Detect which cell encompasses the target text, then output its (X, Y) center coordinate. 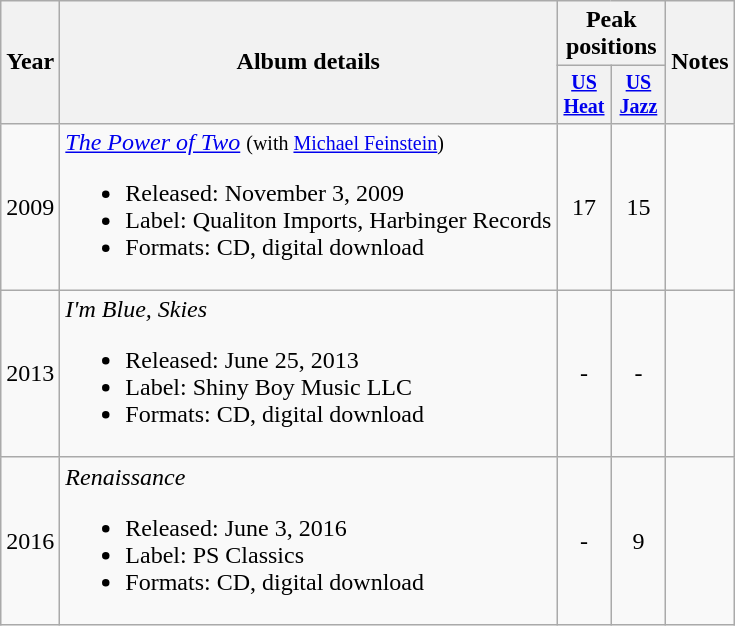
Peak positions (612, 34)
15 (638, 206)
US Jazz (638, 94)
9 (638, 540)
Album details (308, 62)
I'm Blue, SkiesReleased: June 25, 2013Label: Shiny Boy Music LLCFormats: CD, digital download (308, 374)
2009 (30, 206)
Year (30, 62)
Notes (700, 62)
The Power of Two (with Michael Feinstein)Released: November 3, 2009Label: Qualiton Imports, Harbinger RecordsFormats: CD, digital download (308, 206)
RenaissanceReleased: June 3, 2016Label: PS ClassicsFormats: CD, digital download (308, 540)
17 (584, 206)
US Heat (584, 94)
2013 (30, 374)
2016 (30, 540)
